Pinpoint the cell where the given text exists, returning its [x, y] midpoint coordinate. 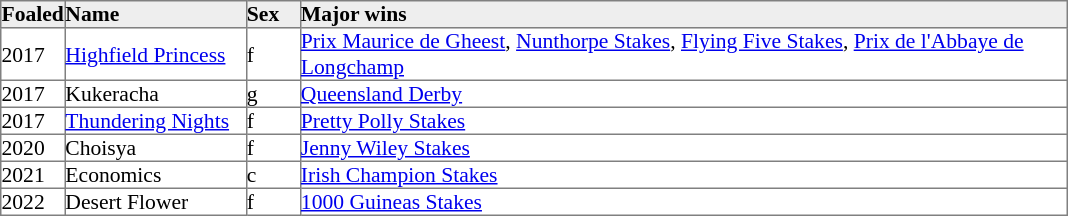
Thundering Nights [156, 120]
Jenny Wiley Stakes [683, 148]
Kukeracha [156, 94]
Highfield Princess [156, 54]
2022 [33, 202]
Queensland Derby [683, 94]
2021 [33, 174]
1000 Guineas Stakes [683, 202]
Choisya [156, 148]
Name [156, 14]
Economics [156, 174]
Prix Maurice de Gheest, Nunthorpe Stakes, Flying Five Stakes, Prix de l'Abbaye de Longchamp [683, 54]
c [273, 174]
Major wins [683, 14]
Desert Flower [156, 202]
Irish Champion Stakes [683, 174]
Pretty Polly Stakes [683, 120]
Sex [273, 14]
g [273, 94]
Foaled [33, 14]
2020 [33, 148]
